Provide the (x, y) coordinate of the cell's center where the given text is located.  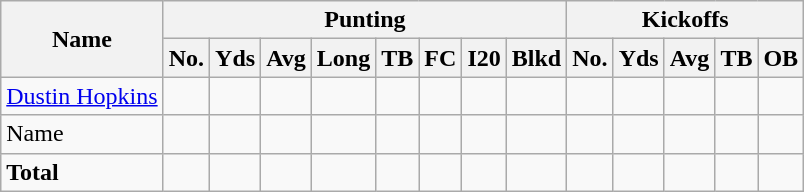
OB (781, 58)
Dustin Hopkins (82, 96)
Total (82, 172)
Blkd (536, 58)
Kickoffs (686, 20)
Punting (365, 20)
I20 (484, 58)
FC (440, 58)
Long (343, 58)
